Locate the cell with the specified text and output its [x, y] center coordinate. 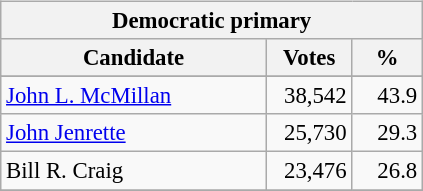
25,730 [309, 133]
% [388, 58]
23,476 [309, 171]
John L. McMillan [134, 96]
Democratic primary [212, 21]
John Jenrette [134, 133]
Votes [309, 58]
Bill R. Craig [134, 171]
38,542 [309, 96]
Candidate [134, 58]
43.9 [388, 96]
26.8 [388, 171]
29.3 [388, 133]
